Detect which cell encompasses the target text, then output its (x, y) center coordinate. 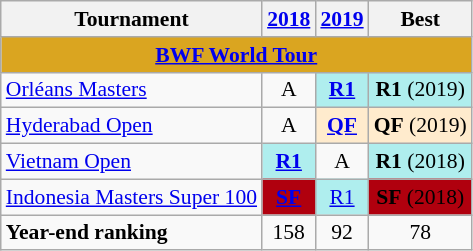
Hyderabad Open (132, 126)
SF (2018) (420, 197)
78 (420, 233)
R1 (2019) (420, 90)
158 (288, 233)
92 (342, 233)
Indonesia Masters Super 100 (132, 197)
2019 (342, 19)
Year-end ranking (132, 233)
Tournament (132, 19)
BWF World Tour (236, 55)
Best (420, 19)
SF (288, 197)
R1 (2018) (420, 162)
Orléans Masters (132, 90)
Vietnam Open (132, 162)
QF (2019) (420, 126)
2018 (288, 19)
QF (342, 126)
